Scan for the cell matching the given text and deliver its [x, y] coordinate at center. 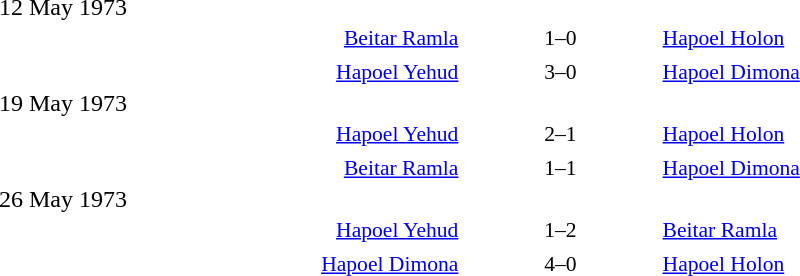
1–2 [560, 230]
2–1 [560, 134]
1–0 [560, 38]
3–0 [560, 72]
1–1 [560, 168]
